Return the [X, Y] coordinate for the center point of the cell that contains the specified text.  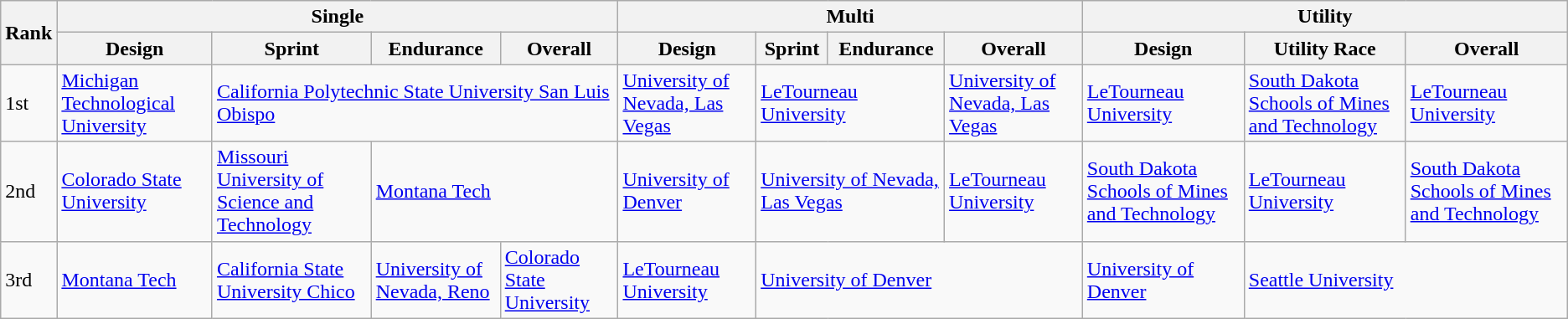
University of Nevada, Reno [436, 280]
Utility Race [1325, 49]
Michigan Technological University [135, 103]
Multi [850, 17]
Utility [1325, 17]
California Polytechnic State University San Luis Obispo [415, 103]
California State University Chico [291, 280]
Seattle University [1406, 280]
Missouri University of Science and Technology [291, 191]
Rank [28, 33]
3rd [28, 280]
2nd [28, 191]
Single [338, 17]
1st [28, 103]
